Detect which cell encompasses the target text, then output its [X, Y] center coordinate. 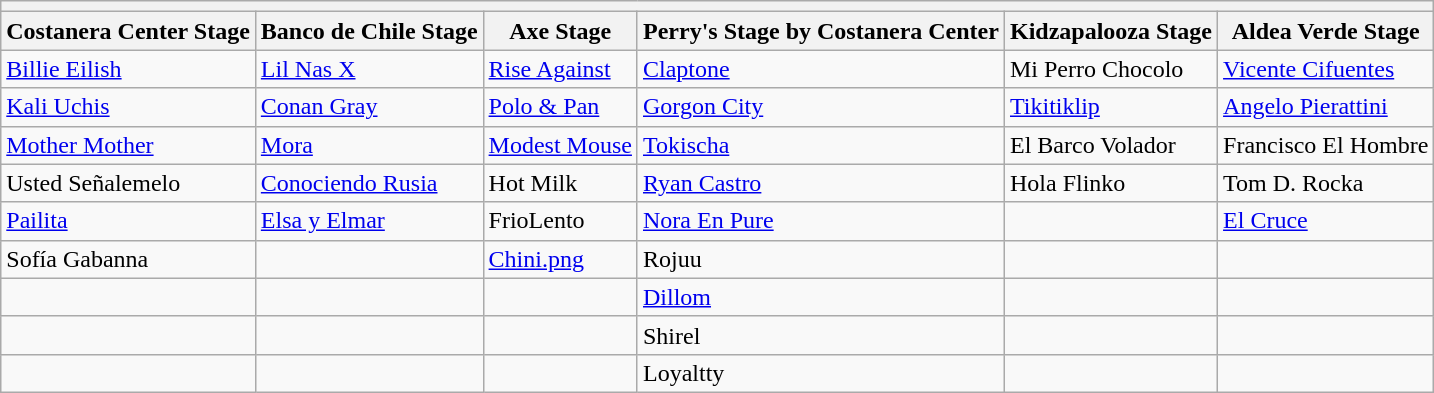
Axe Stage [560, 31]
Tikitiklip [1110, 107]
Kidzapalooza Stage [1110, 31]
Mi Perro Chocolo [1110, 69]
Rise Against [560, 69]
Vicente Cifuentes [1326, 69]
Usted Señalemelo [128, 183]
Francisco El Hombre [1326, 145]
Conan Gray [369, 107]
Mora [369, 145]
Dillom [820, 297]
Polo & Pan [560, 107]
Modest Mouse [560, 145]
El Barco Volador [1110, 145]
Billie Eilish [128, 69]
Nora En Pure [820, 221]
Aldea Verde Stage [1326, 31]
Perry's Stage by Costanera Center [820, 31]
Kali Uchis [128, 107]
Tom D. Rocka [1326, 183]
Pailita [128, 221]
Angelo Pierattini [1326, 107]
Tokischa [820, 145]
Gorgon City [820, 107]
Lil Nas X [369, 69]
Loyaltty [820, 373]
Costanera Center Stage [128, 31]
Shirel [820, 335]
FrioLento [560, 221]
Conociendo Rusia [369, 183]
Elsa y Elmar [369, 221]
Chini.png [560, 259]
Mother Mother [128, 145]
Banco de Chile Stage [369, 31]
Claptone [820, 69]
Rojuu [820, 259]
Ryan Castro [820, 183]
Hola Flinko [1110, 183]
El Cruce [1326, 221]
Sofía Gabanna [128, 259]
Hot Milk [560, 183]
